Return (X, Y) of the center of cell containing provided text 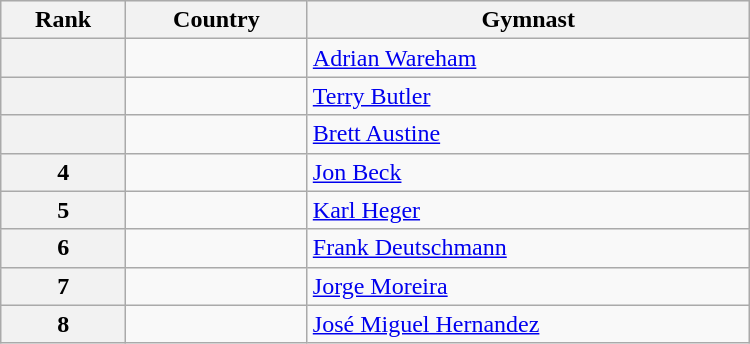
Frank Deutschmann (528, 248)
Rank (64, 20)
7 (64, 286)
Gymnast (528, 20)
8 (64, 324)
4 (64, 172)
Brett Austine (528, 134)
Jon Beck (528, 172)
5 (64, 210)
José Miguel Hernandez (528, 324)
Karl Heger (528, 210)
Terry Butler (528, 96)
Adrian Wareham (528, 58)
Jorge Moreira (528, 286)
6 (64, 248)
Country (217, 20)
